Pinpoint the cell where the given text exists, returning its [X, Y] midpoint coordinate. 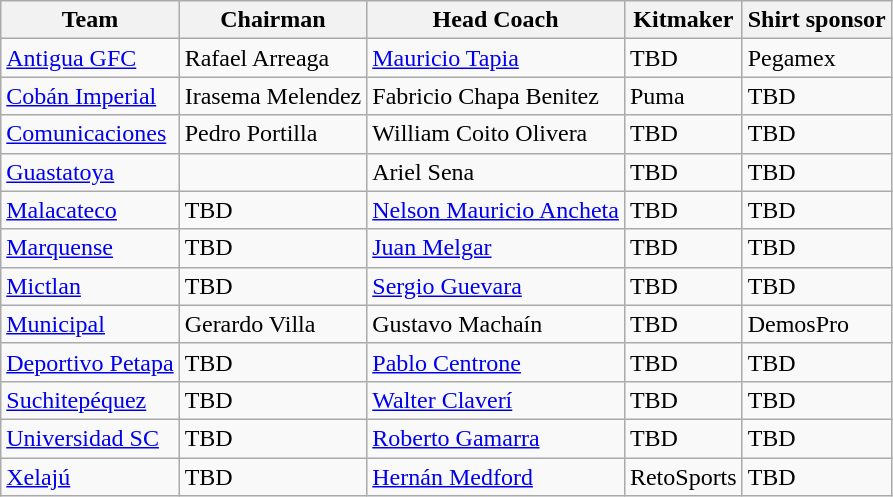
Municipal [90, 324]
Puma [683, 96]
Antigua GFC [90, 58]
Mauricio Tapia [496, 58]
Gerardo Villa [273, 324]
RetoSports [683, 477]
Deportivo Petapa [90, 362]
Kitmaker [683, 20]
Comunicaciones [90, 134]
Shirt sponsor [816, 20]
Hernán Medford [496, 477]
Pegamex [816, 58]
William Coito Olivera [496, 134]
DemosPro [816, 324]
Nelson Mauricio Ancheta [496, 210]
Chairman [273, 20]
Roberto Gamarra [496, 438]
Sergio Guevara [496, 286]
Head Coach [496, 20]
Guastatoya [90, 172]
Marquense [90, 248]
Gustavo Machaín [496, 324]
Juan Melgar [496, 248]
Cobán Imperial [90, 96]
Universidad SC [90, 438]
Fabricio Chapa Benitez [496, 96]
Ariel Sena [496, 172]
Mictlan [90, 286]
Rafael Arreaga [273, 58]
Malacateco [90, 210]
Pablo Centrone [496, 362]
Team [90, 20]
Pedro Portilla [273, 134]
Walter Claverí [496, 400]
Irasema Melendez [273, 96]
Suchitepéquez [90, 400]
Xelajú [90, 477]
